Pinpoint the cell where the given text exists, returning its (X, Y) midpoint coordinate. 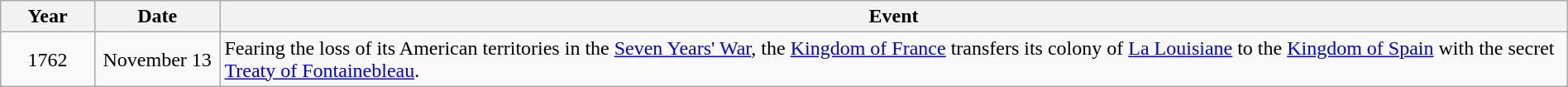
Event (893, 17)
November 13 (157, 60)
1762 (48, 60)
Year (48, 17)
Date (157, 17)
